Find where the given text appears and provide that cell's center as [x, y] coordinate. 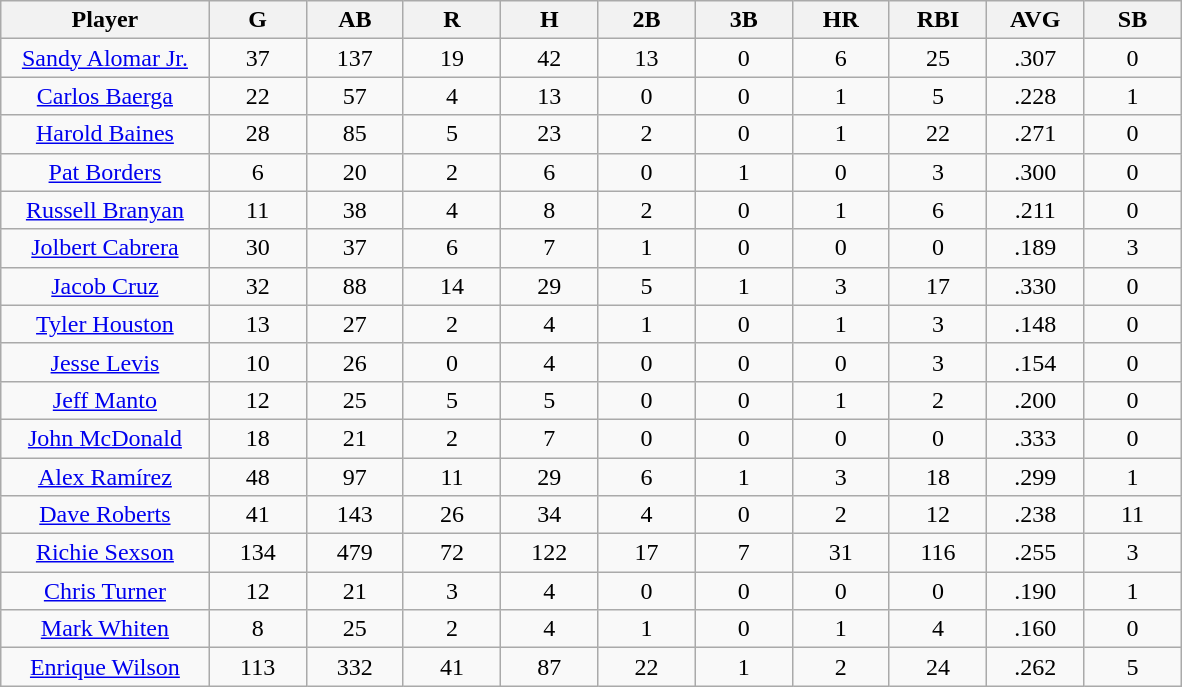
42 [550, 58]
88 [354, 286]
143 [354, 515]
97 [354, 477]
137 [354, 58]
Enrique Wilson [105, 667]
122 [550, 553]
Harold Baines [105, 134]
85 [354, 134]
30 [258, 248]
.160 [1036, 629]
.211 [1036, 210]
57 [354, 96]
Pat Borders [105, 172]
.330 [1036, 286]
.238 [1036, 515]
28 [258, 134]
.190 [1036, 591]
332 [354, 667]
10 [258, 362]
HR [840, 20]
.262 [1036, 667]
Mark Whiten [105, 629]
.255 [1036, 553]
479 [354, 553]
Sandy Alomar Jr. [105, 58]
Russell Branyan [105, 210]
Richie Sexson [105, 553]
.228 [1036, 96]
20 [354, 172]
Alex Ramírez [105, 477]
23 [550, 134]
Jeff Manto [105, 400]
116 [938, 553]
.200 [1036, 400]
Chris Turner [105, 591]
24 [938, 667]
Dave Roberts [105, 515]
.271 [1036, 134]
31 [840, 553]
Tyler Houston [105, 324]
134 [258, 553]
Jesse Levis [105, 362]
2B [646, 20]
48 [258, 477]
.307 [1036, 58]
AVG [1036, 20]
Player [105, 20]
3B [744, 20]
.299 [1036, 477]
87 [550, 667]
R [452, 20]
.300 [1036, 172]
.148 [1036, 324]
.333 [1036, 438]
27 [354, 324]
John McDonald [105, 438]
14 [452, 286]
113 [258, 667]
.154 [1036, 362]
H [550, 20]
RBI [938, 20]
38 [354, 210]
34 [550, 515]
19 [452, 58]
.189 [1036, 248]
Jolbert Cabrera [105, 248]
Jacob Cruz [105, 286]
AB [354, 20]
Carlos Baerga [105, 96]
72 [452, 553]
32 [258, 286]
SB [1132, 20]
G [258, 20]
